Pinpoint the cell where the given text exists, returning its [x, y] midpoint coordinate. 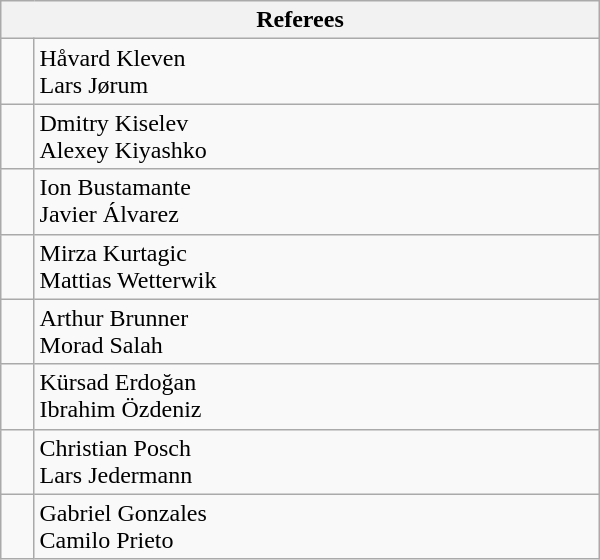
Arthur BrunnerMorad Salah [316, 332]
Gabriel GonzalesCamilo Prieto [316, 526]
Mirza KurtagicMattias Wetterwik [316, 266]
Håvard KlevenLars Jørum [316, 72]
Dmitry KiselevAlexey Kiyashko [316, 136]
Ion BustamanteJavier Álvarez [316, 202]
Christian PoschLars Jedermann [316, 462]
Referees [300, 20]
Kürsad ErdoğanIbrahim Özdeniz [316, 396]
